Locate the cell with the specified text and output its [X, Y] center coordinate. 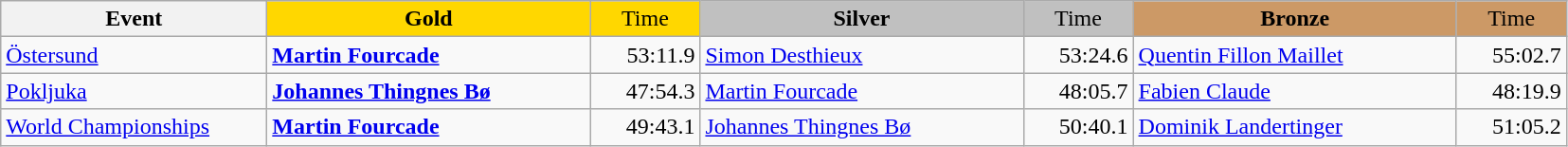
48:05.7 [1078, 91]
Gold [428, 19]
World Championships [135, 127]
49:43.1 [645, 127]
53:24.6 [1078, 55]
50:40.1 [1078, 127]
Bronze [1294, 19]
Dominik Landertinger [1294, 127]
Simon Desthieux [862, 55]
Fabien Claude [1294, 91]
48:19.9 [1511, 91]
55:02.7 [1511, 55]
51:05.2 [1511, 127]
47:54.3 [645, 91]
Silver [862, 19]
Östersund [135, 55]
53:11.9 [645, 55]
Pokljuka [135, 91]
Event [135, 19]
Quentin Fillon Maillet [1294, 55]
